Scan for the cell matching the given text and deliver its (x, y) coordinate at center. 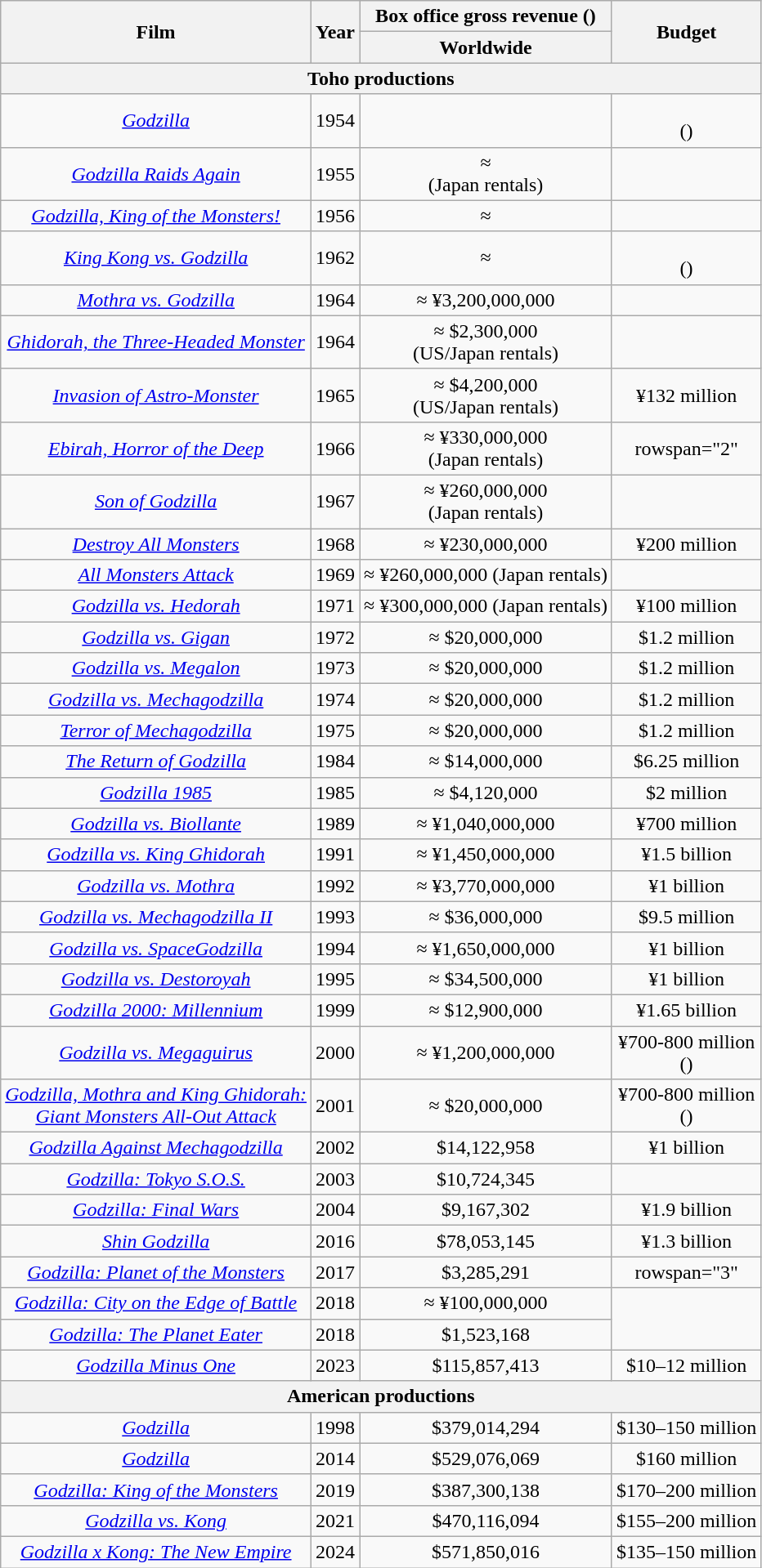
≈ $12,900,000 (486, 1010)
Godzilla vs. SpaceGodzilla (156, 948)
1984 (335, 762)
≈ ¥1,650,000,000 (486, 948)
≈ ¥3,200,000,000 (486, 300)
¥132 million (686, 395)
Godzilla x Kong: The New Empire (156, 1552)
$10,724,345 (486, 1179)
≈ ¥1,040,000,000 (486, 824)
1995 (335, 979)
≈ ¥3,770,000,000 (486, 886)
Mothra vs. Godzilla (156, 300)
¥1.3 billion (686, 1241)
Godzilla vs. Megalon (156, 668)
Godzilla Minus One (156, 1365)
2017 (335, 1272)
≈ ¥260,000,000 (Japan rentals) (486, 575)
rowspan="3" (686, 1272)
¥1.5 billion (686, 855)
$115,857,413 (486, 1365)
Toho productions (381, 78)
$155–200 million (686, 1521)
1965 (335, 395)
Invasion of Astro-Monster (156, 395)
2024 (335, 1552)
1974 (335, 699)
1969 (335, 575)
Shin Godzilla (156, 1241)
≈ ¥260,000,000(Japan rentals) (486, 502)
$571,850,016 (486, 1552)
Godzilla vs. Hedorah (156, 606)
Godzilla Against Mechagodzilla (156, 1148)
$529,076,069 (486, 1459)
Ebirah, Horror of the Deep (156, 448)
$2 million (686, 793)
$379,014,294 (486, 1427)
1998 (335, 1427)
Godzilla: City on the Edge of Battle (156, 1303)
All Monsters Attack (156, 575)
≈ ¥330,000,000(Japan rentals) (486, 448)
The Return of Godzilla (156, 762)
1971 (335, 606)
1985 (335, 793)
¥1.65 billion (686, 1010)
≈ ¥300,000,000 (Japan rentals) (486, 606)
≈ (Japan rentals) (486, 173)
Worldwide (486, 47)
Godzilla vs. Megaguirus (156, 1052)
≈ ¥230,000,000 (486, 543)
Godzilla vs. Mechagodzilla II (156, 917)
$14,122,958 (486, 1148)
2023 (335, 1365)
Godzilla: Final Wars (156, 1210)
1966 (335, 448)
$470,116,094 (486, 1521)
Box office gross revenue () (486, 16)
$170–200 million (686, 1490)
¥100 million (686, 606)
$78,053,145 (486, 1241)
¥700 million (686, 824)
1994 (335, 948)
≈ $14,000,000 (486, 762)
1968 (335, 543)
≈ $4,200,000(US/Japan rentals) (486, 395)
2001 (335, 1106)
Godzilla 2000: Millennium (156, 1010)
$9.5 million (686, 917)
≈ $36,000,000 (486, 917)
Destroy All Monsters (156, 543)
≈ ¥100,000,000 (486, 1303)
Godzilla vs. Biollante (156, 824)
$135–150 million (686, 1552)
King Kong vs. Godzilla (156, 258)
$130–150 million (686, 1427)
1973 (335, 668)
Godzilla: Tokyo S.O.S. (156, 1179)
$387,300,138 (486, 1490)
Terror of Mechagodzilla (156, 730)
Godzilla: King of the Monsters (156, 1490)
Film (156, 32)
≈ ¥1,450,000,000 (486, 855)
Ghidorah, the Three-Headed Monster (156, 342)
1989 (335, 824)
1999 (335, 1010)
1972 (335, 637)
$9,167,302 (486, 1210)
¥1.9 billion (686, 1210)
1975 (335, 730)
Godzilla vs. Gigan (156, 637)
Godzilla vs. Mothra (156, 886)
$3,285,291 (486, 1272)
Godzilla vs. Mechagodzilla (156, 699)
$1,523,168 (486, 1334)
¥200 million (686, 543)
Godzilla vs. Destoroyah (156, 979)
Godzilla vs. King Ghidorah (156, 855)
Godzilla: Planet of the Monsters (156, 1272)
2003 (335, 1179)
1991 (335, 855)
1954 (335, 121)
2004 (335, 1210)
1956 (335, 216)
1955 (335, 173)
Year (335, 32)
≈ $34,500,000 (486, 979)
Godzilla vs. Kong (156, 1521)
1962 (335, 258)
≈ $2,300,000(US/Japan rentals) (486, 342)
$160 million (686, 1459)
2021 (335, 1521)
Godzilla: The Planet Eater (156, 1334)
2000 (335, 1052)
1993 (335, 917)
Godzilla Raids Again (156, 173)
Godzilla, Mothra and King Ghidorah:Giant Monsters All-Out Attack (156, 1106)
Budget (686, 32)
$10–12 million (686, 1365)
1967 (335, 502)
Son of Godzilla (156, 502)
2002 (335, 1148)
2019 (335, 1490)
$6.25 million (686, 762)
American productions (381, 1396)
≈ ¥1,200,000,000 (486, 1052)
Godzilla 1985 (156, 793)
2014 (335, 1459)
rowspan="2" (686, 448)
1992 (335, 886)
Godzilla, King of the Monsters! (156, 216)
2016 (335, 1241)
≈ $4,120,000 (486, 793)
